Provide the [x, y] coordinate of the cell's center where the given text is located.  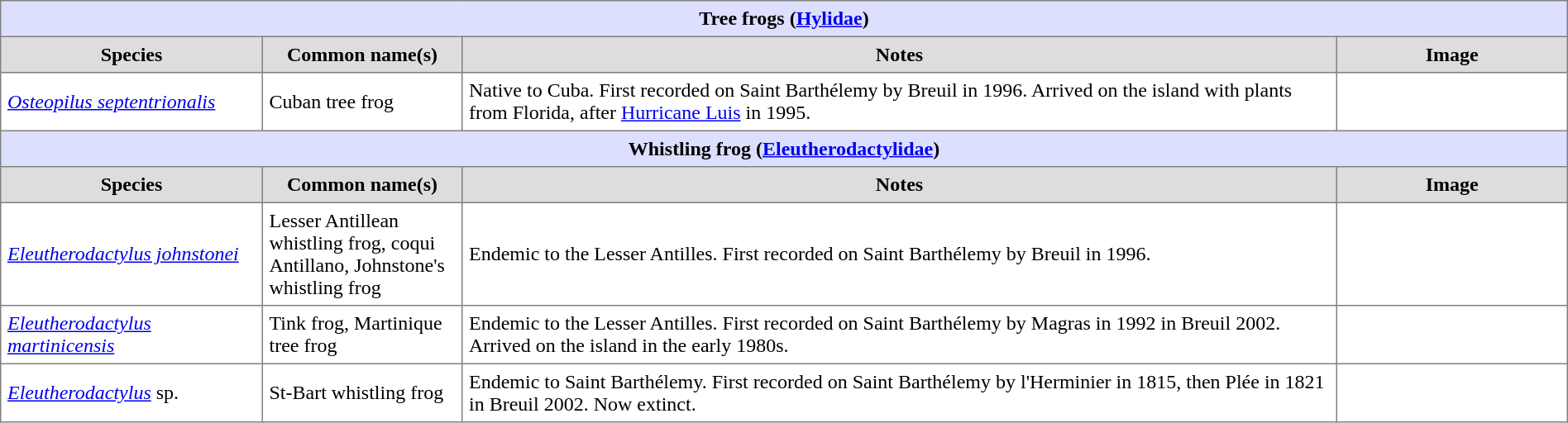
Tink frog, Martinique tree frog [362, 335]
Eleutherodactylus johnstonei [131, 254]
Eleutherodactylus sp. [131, 392]
Native to Cuba. First recorded on Saint Barthélemy by Breuil in 1996. Arrived on the island with plants from Florida, after Hurricane Luis in 1995. [900, 102]
Whistling frog (Eleutherodactylidae) [784, 149]
Endemic to the Lesser Antilles. First recorded on Saint Barthélemy by Magras in 1992 in Breuil 2002. Arrived on the island in the early 1980s. [900, 335]
Lesser Antillean whistling frog, coqui Antillano, Johnstone's whistling frog [362, 254]
Osteopilus septentrionalis [131, 102]
St-Bart whistling frog [362, 392]
Eleutherodactylus martinicensis [131, 335]
Endemic to Saint Barthélemy. First recorded on Saint Barthélemy by l'Herminier in 1815, then Plée in 1821 in Breuil 2002. Now extinct. [900, 392]
Endemic to the Lesser Antilles. First recorded on Saint Barthélemy by Breuil in 1996. [900, 254]
Cuban tree frog [362, 102]
Tree frogs (Hylidae) [784, 19]
